Output the (x, y) coordinate of the center of the cell containing the given text.  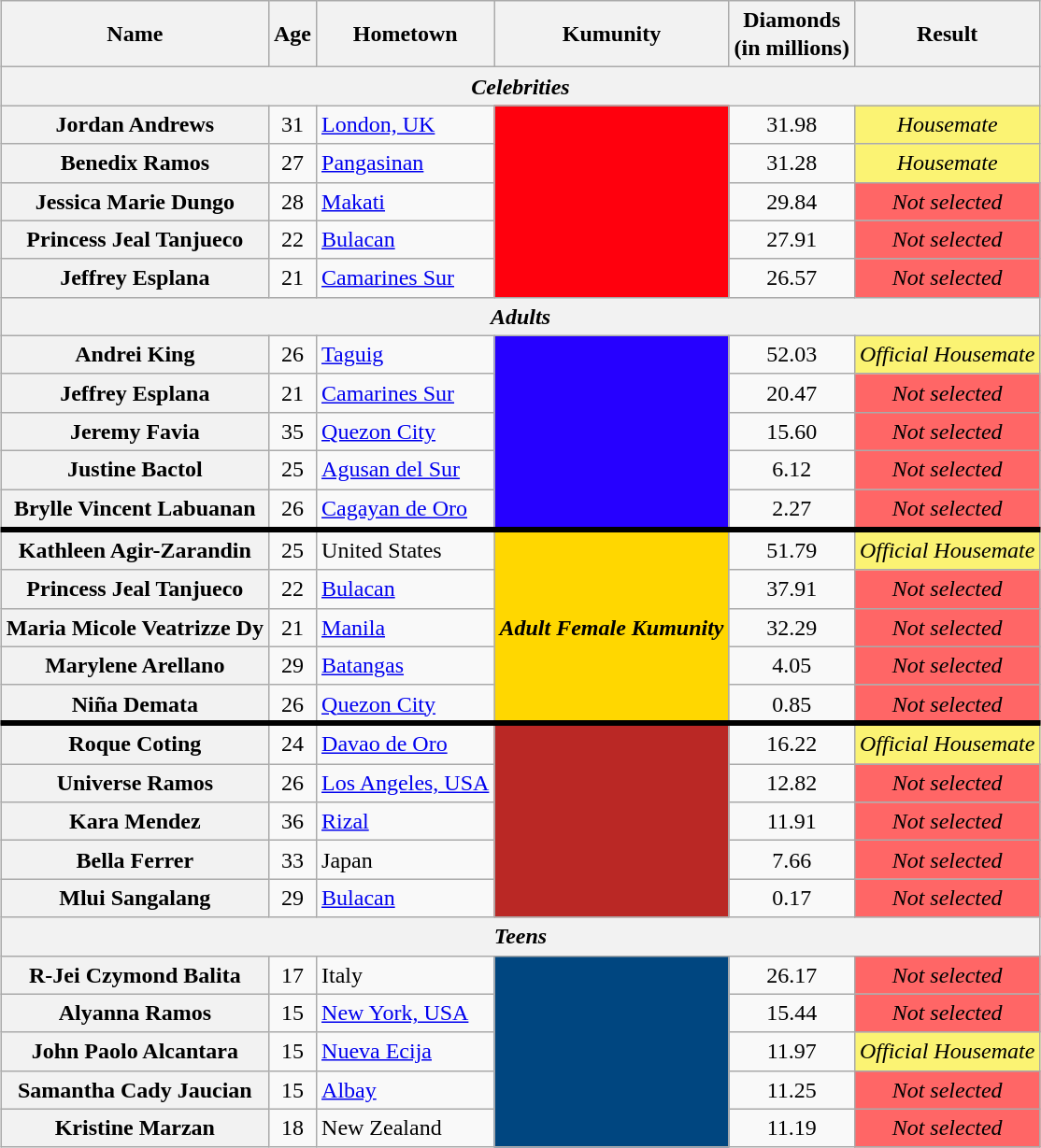
Age (292, 34)
11.97 (791, 1052)
32.29 (791, 628)
Kristine Marzan (135, 1128)
Samantha Cady Jaucian (135, 1089)
Mlui Sangalang (135, 899)
35 (292, 432)
24 (292, 744)
31 (292, 125)
Adult Female Kumunity (611, 627)
0.85 (791, 704)
0.17 (791, 899)
Kara Mendez (135, 822)
12.82 (791, 783)
Justine Bactol (135, 469)
52.03 (791, 355)
Andrei King (135, 355)
17 (292, 975)
Maria Micole Veatrizze Dy (135, 628)
16.22 (791, 744)
Hometown (406, 34)
31.28 (791, 163)
Jeremy Favia (135, 432)
Taguig (406, 355)
18 (292, 1128)
4.05 (791, 665)
Teens (520, 936)
Jordan Andrews (135, 125)
27.91 (791, 239)
31.98 (791, 125)
Japan (406, 859)
London, UK (406, 125)
29.84 (791, 202)
Davao de Oro (406, 744)
Benedix Ramos (135, 163)
Niña Demata (135, 704)
United States (406, 549)
Agusan del Sur (406, 469)
Result (947, 34)
2.27 (791, 510)
Universe Ramos (135, 783)
15.44 (791, 1013)
Manila (406, 628)
Kathleen Agir-Zarandin (135, 549)
Makati (406, 202)
Nueva Ecija (406, 1052)
R-Jei Czymond Balita (135, 975)
Alyanna Ramos (135, 1013)
Kumunity (611, 34)
Roque Coting (135, 744)
26.17 (791, 975)
27 (292, 163)
6.12 (791, 469)
36 (292, 822)
Adults (520, 316)
11.19 (791, 1128)
28 (292, 202)
26.57 (791, 278)
Bella Ferrer (135, 859)
Batangas (406, 665)
37.91 (791, 588)
Cagayan de Oro (406, 510)
Diamonds (in millions) (791, 34)
11.91 (791, 822)
Jessica Marie Dungo (135, 202)
Celebrities (520, 86)
New Zealand (406, 1128)
Rizal (406, 822)
7.66 (791, 859)
Los Angeles, USA (406, 783)
Italy (406, 975)
51.79 (791, 549)
20.47 (791, 392)
New York, USA (406, 1013)
Albay (406, 1089)
15.60 (791, 432)
John Paolo Alcantara (135, 1052)
33 (292, 859)
Pangasinan (406, 163)
Marylene Arellano (135, 665)
Name (135, 34)
11.25 (791, 1089)
Brylle Vincent Labuanan (135, 510)
